Capture the cell that displays the provided text and extract its (X, Y) central coordinate. 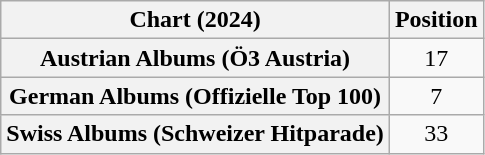
Chart (2024) (196, 20)
Swiss Albums (Schweizer Hitparade) (196, 134)
33 (436, 134)
17 (436, 58)
Position (436, 20)
7 (436, 96)
German Albums (Offizielle Top 100) (196, 96)
Austrian Albums (Ö3 Austria) (196, 58)
